Pinpoint the cell where the given text exists, returning its [X, Y] midpoint coordinate. 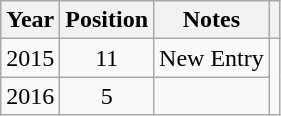
Notes [212, 20]
2016 [30, 96]
2015 [30, 58]
New Entry [212, 58]
Position [107, 20]
11 [107, 58]
5 [107, 96]
Year [30, 20]
